Locate the cell with the specified text and output its (X, Y) center coordinate. 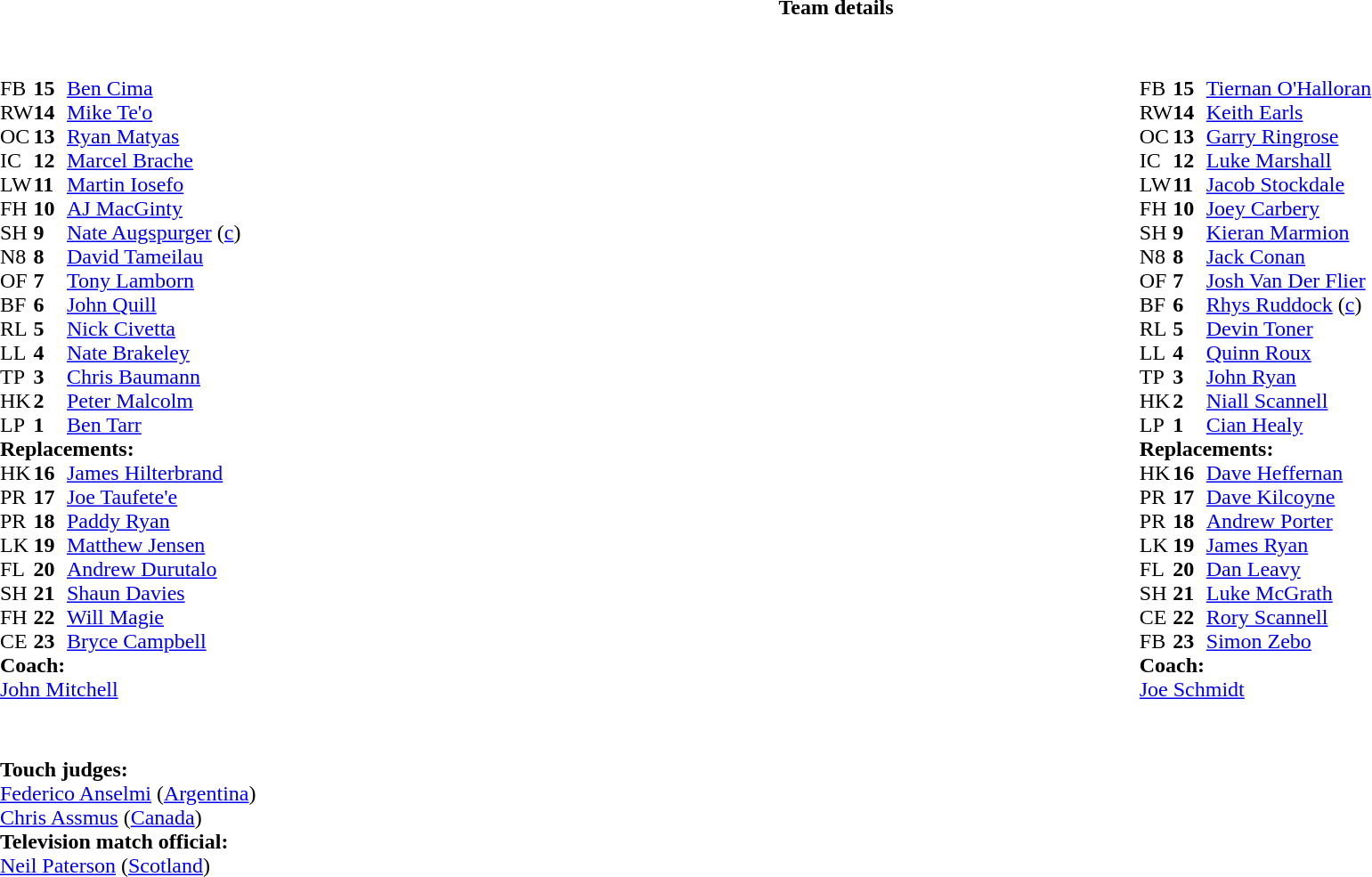
Josh Van Der Flier (1289, 281)
Keith Earls (1289, 112)
Ryan Matyas (154, 137)
Joey Carbery (1289, 208)
Niall Scannell (1289, 401)
Tony Lamborn (154, 281)
Jacob Stockdale (1289, 185)
Kieran Marmion (1289, 233)
Devin Toner (1289, 329)
Nate Augspurger (c) (154, 233)
Jack Conan (1289, 256)
Quinn Roux (1289, 353)
Dan Leavy (1289, 570)
Nick Civetta (154, 329)
John Quill (154, 305)
Mike Te'o (154, 112)
John Mitchell (121, 689)
Luke Marshall (1289, 160)
John Ryan (1289, 378)
Ben Cima (154, 89)
David Tameilau (154, 256)
Garry Ringrose (1289, 137)
Ben Tarr (154, 426)
Joe Taufete'e (154, 497)
Dave Kilcoyne (1289, 497)
Paddy Ryan (154, 522)
Tiernan O'Halloran (1289, 89)
Martin Iosefo (154, 185)
Joe Schmidt (1255, 689)
Peter Malcolm (154, 401)
Simon Zebo (1289, 641)
Will Magie (154, 618)
Andrew Porter (1289, 522)
Bryce Campbell (154, 641)
James Hilterbrand (154, 474)
Rory Scannell (1289, 618)
Cian Healy (1289, 426)
Luke McGrath (1289, 593)
Rhys Ruddock (c) (1289, 305)
AJ MacGinty (154, 208)
James Ryan (1289, 545)
Andrew Durutalo (154, 570)
Marcel Brache (154, 160)
Chris Baumann (154, 378)
Shaun Davies (154, 593)
Nate Brakeley (154, 353)
Matthew Jensen (154, 545)
Dave Heffernan (1289, 474)
